Return the [x, y] coordinate for the center point of the cell that contains the specified text.  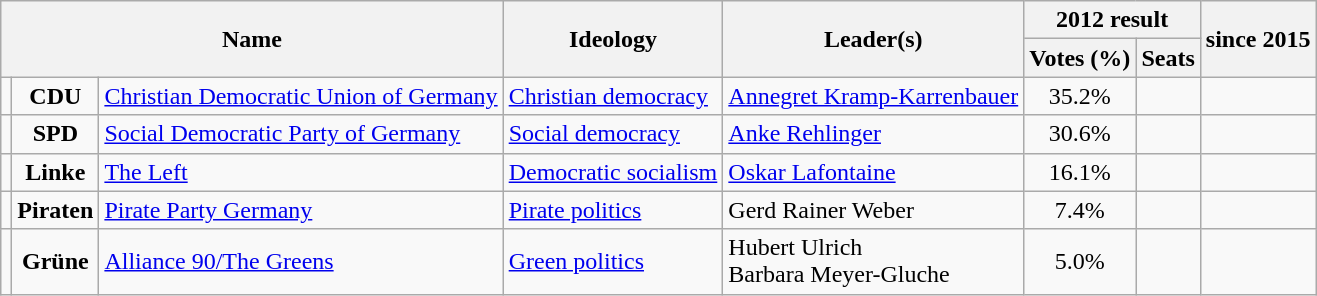
Green politics [613, 262]
5.0% [1080, 262]
16.1% [1080, 172]
Hubert UlrichBarbara Meyer-Gluche [874, 262]
Pirate politics [613, 210]
since 2015 [1258, 39]
Anke Rehlinger [874, 134]
35.2% [1080, 96]
Ideology [613, 39]
Christian Democratic Union of Germany [301, 96]
CDU [56, 96]
Linke [56, 172]
SPD [56, 134]
Gerd Rainer Weber [874, 210]
Seats [1168, 58]
The Left [301, 172]
Annegret Kramp-Karrenbauer [874, 96]
Grüne [56, 262]
Alliance 90/The Greens [301, 262]
Social democracy [613, 134]
2012 result [1112, 20]
Leader(s) [874, 39]
Name [252, 39]
Piraten [56, 210]
7.4% [1080, 210]
Pirate Party Germany [301, 210]
Christian democracy [613, 96]
Democratic socialism [613, 172]
Oskar Lafontaine [874, 172]
30.6% [1080, 134]
Votes (%) [1080, 58]
Social Democratic Party of Germany [301, 134]
